Find where the given text appears and provide that cell's center as [x, y] coordinate. 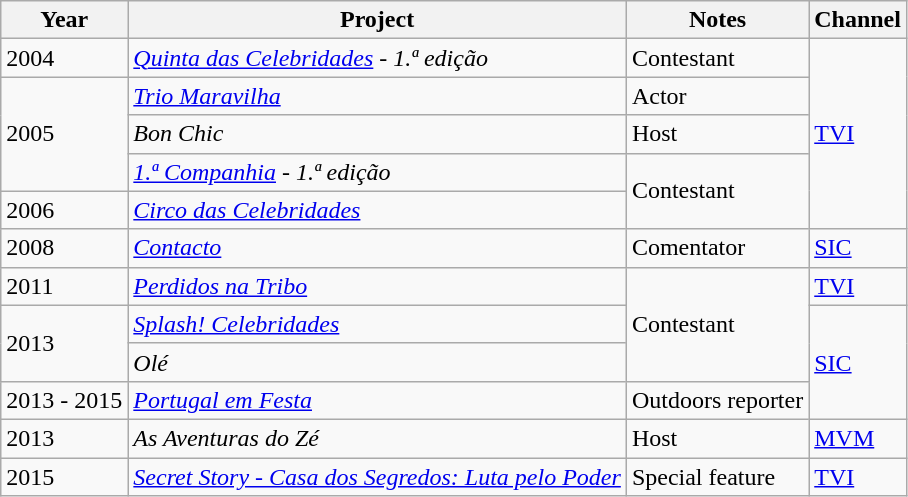
Special feature [717, 477]
Olé [378, 362]
As Aventuras do Zé [378, 438]
Outdoors reporter [717, 400]
2015 [64, 477]
Notes [717, 20]
2004 [64, 58]
Splash! Celebridades [378, 324]
2005 [64, 134]
Perdidos na Tribo [378, 286]
Contacto [378, 248]
2011 [64, 286]
Trio Maravilha [378, 96]
1.ª Companhia - 1.ª edição [378, 172]
Channel [858, 20]
2008 [64, 248]
Circo das Celebridades [378, 210]
2006 [64, 210]
Quinta das Celebridades - 1.ª edição [378, 58]
Comentator [717, 248]
Portugal em Festa [378, 400]
MVM [858, 438]
Bon Chic [378, 134]
Year [64, 20]
Secret Story - Casa dos Segredos: Luta pelo Poder [378, 477]
Actor [717, 96]
2013 - 2015 [64, 400]
Project [378, 20]
